Output the (X, Y) coordinate of the center of the cell containing the given text.  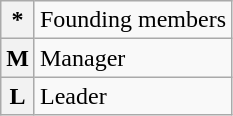
Founding members (132, 20)
Manager (132, 58)
Leader (132, 96)
L (18, 96)
M (18, 58)
* (18, 20)
